Output the [x, y] coordinate of the center of the cell containing the given text.  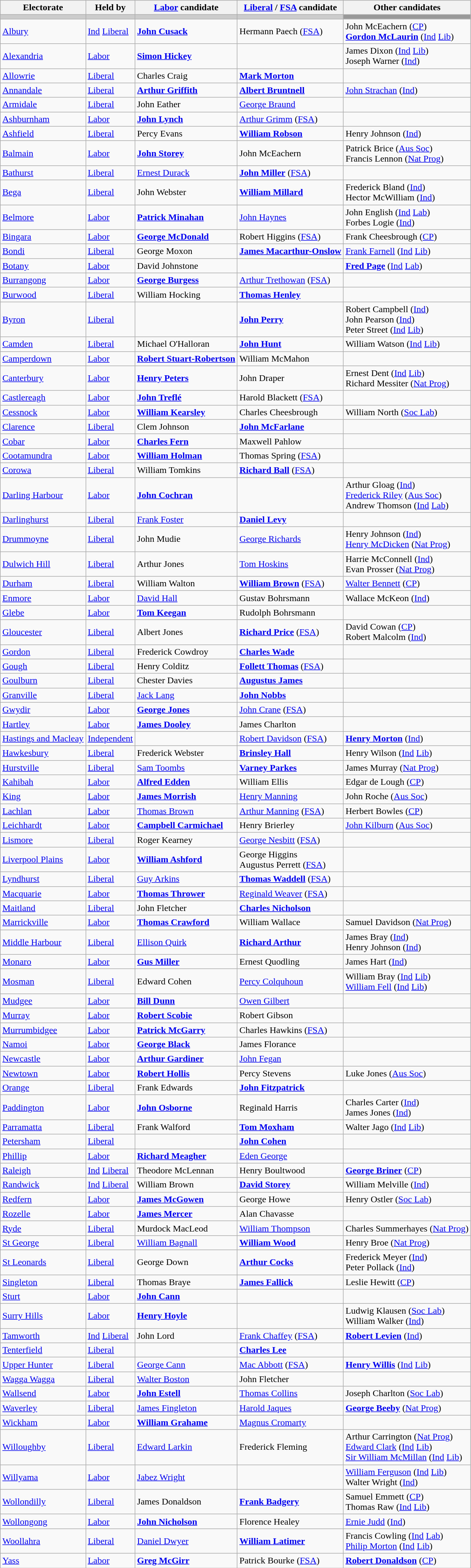
Goulburn [43, 681]
Daniel Levy [291, 520]
Lismore [43, 840]
Michael O'Halloran [186, 344]
John Storey [186, 153]
Leslie Hewitt (CP) [407, 1282]
Ashfield [43, 133]
Frank Farnell (Ind Lib) [407, 251]
Camperdown [43, 359]
Joseph Charlton (Soc Lab) [407, 1393]
Sturt [43, 1297]
Castlereagh [43, 398]
James Bray (Ind) Henry Johnson (Ind) [407, 942]
George Jones [186, 709]
George Braund [291, 105]
Simon Hickey [186, 56]
Newtown [43, 1073]
William McMahon [291, 359]
Brinsley Hall [291, 753]
Henry Peters [186, 378]
John Estell [186, 1393]
John Osborne [186, 1107]
Hermann Paech (FSA) [291, 31]
Thomas Braye [186, 1282]
Guy Arkins [186, 879]
Willoughby [43, 1447]
Richard Meagher [186, 1156]
James Donaldson [186, 1502]
Durham [43, 584]
Armidale [43, 105]
Walter Bennett (CP) [407, 584]
John Mudie [186, 539]
George Moxon [186, 251]
William Brown [186, 1185]
Augustus James [291, 681]
Follett Thomas (FSA) [291, 666]
William Robson [291, 133]
David Cowan (CP) Robert Malcolm (Ind) [407, 632]
Arthur Jones [186, 564]
Namoi [43, 1044]
Lachlan [43, 811]
Robert Campbell (Ind) John Pearson (Ind) Peter Street (Ind Lib) [407, 319]
Henry Hoyle [186, 1316]
Randwick [43, 1185]
Francis Cowling (Ind Lab) Philip Morton (Ind Lib) [407, 1541]
Frank Walford [186, 1127]
Arthur Cocks [291, 1262]
Tamworth [43, 1336]
Labor candidate [186, 8]
George Burgess [186, 280]
Tom Hoskins [291, 564]
John Miller (FSA) [291, 173]
Ernie Judd (Ind) [407, 1521]
Clarence [43, 427]
Marrickville [43, 922]
Alan Chavasse [291, 1214]
George Black [186, 1044]
Held by [110, 8]
John Roche (Aus Soc) [407, 797]
George Cann [186, 1365]
Frank Edwards [186, 1088]
John Cusack [186, 31]
Edward Cohen [186, 981]
Chester Davies [186, 681]
Darlinghurst [43, 520]
Henry Johnson (Ind) [407, 133]
Wollongong [43, 1521]
Mark Morton [291, 76]
Frank Foster [186, 520]
Corowa [43, 470]
William Hocking [186, 295]
Wagga Wagga [43, 1379]
William Melville (Ind) [407, 1185]
Arthur Gloag (Ind) Frederick Riley (Aus Soc) Andrew Thomson (Ind Lab) [407, 495]
Gustav Bohrsmann [291, 598]
Gordon [43, 652]
Henry Manning [291, 797]
Henry Willis (Ind Lib) [407, 1365]
Thomas Crawford [186, 922]
Kahibah [43, 782]
William Latimer [291, 1541]
Jack Lang [186, 695]
Robert Gibson [291, 1015]
Phillip [43, 1156]
William Bray (Ind Lib) William Fell (Ind Lib) [407, 981]
Edgar de Lough (CP) [407, 782]
George Howe [291, 1199]
James Fallick [291, 1282]
Thomas Spring (FSA) [291, 455]
Cessnock [43, 412]
Ellison Quirk [186, 942]
Owen Gilbert [291, 1001]
Frank Chaffey (FSA) [291, 1336]
Charles Nicholson [291, 908]
Patrick Bourke (FSA) [291, 1560]
Wallsend [43, 1393]
Cobar [43, 441]
St George [43, 1243]
Charles Lee [291, 1350]
Hastings and Macleay [43, 738]
John Nobbs [291, 695]
Sam Toombs [186, 768]
Reginald Harris [291, 1107]
Bill Dunn [186, 1001]
James Mercer [186, 1214]
Charles Hawkins (FSA) [291, 1030]
Arthur Trethowan (FSA) [291, 280]
Henry Morton (Ind) [407, 738]
John McEachern [291, 153]
Arthur Griffith [186, 90]
Wickham [43, 1422]
Lyndhurst [43, 879]
John Webster [186, 192]
James Dooley [186, 724]
William Wallace [291, 922]
John Eather [186, 105]
James Macarthur-Onslow [291, 251]
David Johnstone [186, 266]
James Florance [291, 1044]
Alexandria [43, 56]
Paddington [43, 1107]
Thomas Henley [291, 295]
Murrumbidgee [43, 1030]
Robert Stuart-Robertson [186, 359]
William Bagnall [186, 1243]
Henry Wilson (Ind Lib) [407, 753]
Gus Miller [186, 962]
Surry Hills [43, 1316]
Harrie McConnell (Ind) Evan Prosser (Nat Prog) [407, 564]
Ashburnham [43, 119]
George HigginsAugustus Perrett (FSA) [291, 859]
John Cohen [291, 1141]
Frederick Webster [186, 753]
Richard Ball (FSA) [291, 470]
George Briner (CP) [407, 1170]
John Haynes [291, 217]
Monaro [43, 962]
William Ashford [186, 859]
Independent [110, 738]
Granville [43, 695]
Darling Harbour [43, 495]
Petersham [43, 1141]
Magnus Cromarty [291, 1422]
William North (Soc Lab) [407, 412]
Edward Larkin [186, 1447]
Annandale [43, 90]
Willyama [43, 1477]
John Cochran [186, 495]
Ryde [43, 1228]
Frederick Bland (Ind) Hector McWilliam (Ind) [407, 192]
Upper Hunter [43, 1365]
Parramatta [43, 1127]
Ernest Durack [186, 173]
William Walton [186, 584]
John Hunt [291, 344]
Jabez Wright [186, 1477]
Liberal / FSA candidate [291, 8]
Harold Jaques [291, 1408]
Charles Craig [186, 76]
Ernest Dent (Ind Lib) Richard Messiter (Nat Prog) [407, 378]
King [43, 797]
Bathurst [43, 173]
Botany [43, 266]
Gwydir [43, 709]
John English (Ind Lab) Forbes Logie (Ind) [407, 217]
Alfred Edden [186, 782]
John Cann [186, 1297]
Roger Kearney [186, 840]
Maxwell Pahlow [291, 441]
Henry Boultwood [291, 1170]
Cootamundra [43, 455]
Bondi [43, 251]
Thomas Thrower [186, 894]
Samuel Emmett (CP) Thomas Raw (Ind Lib) [407, 1502]
Tenterfield [43, 1350]
Bega [43, 192]
Mudgee [43, 1001]
Robert Higgins (FSA) [291, 237]
James Fingleton [186, 1408]
Wollondilly [43, 1502]
Walter Jago (Ind Lib) [407, 1127]
Richard Arthur [291, 942]
Herbert Bowles (CP) [407, 811]
James Morrish [186, 797]
Middle Harbour [43, 942]
Camden [43, 344]
David Hall [186, 598]
George McDonald [186, 237]
Albert Jones [186, 632]
Thomas Waddell (FSA) [291, 879]
Frederick Fleming [291, 1447]
Henry Broe (Nat Prog) [407, 1243]
Mac Abbott (FSA) [291, 1365]
Tom Moxham [291, 1127]
Redfern [43, 1199]
Maitland [43, 908]
Singleton [43, 1282]
George Beeby (Nat Prog) [407, 1408]
Greg McGirr [186, 1560]
Henry Ostler (Soc Lab) [407, 1199]
Woollahra [43, 1541]
Patrick McGarry [186, 1030]
Charles Carter (Ind) James Jones (Ind) [407, 1107]
St Leonards [43, 1262]
Ludwig Klausen (Soc Lab) William Walker (Ind) [407, 1316]
John Draper [291, 378]
Samuel Davidson (Nat Prog) [407, 922]
Byron [43, 319]
Leichhardt [43, 825]
John Perry [291, 319]
Campbell Carmichael [186, 825]
Varney Parkes [291, 768]
Balmain [43, 153]
Yass [43, 1560]
Arthur Carrington (Nat Prog) Edward Clark (Ind Lib) Sir William McMillan (Ind Lib) [407, 1447]
William Holman [186, 455]
Robert Scobie [186, 1015]
James Hart (Ind) [407, 962]
John Fitzpatrick [291, 1088]
Clem Johnson [186, 427]
Tom Keegan [186, 613]
Arthur Gardiner [186, 1059]
John Nicholson [186, 1521]
Waverley [43, 1408]
Daniel Dwyer [186, 1541]
Wallace McKeon (Ind) [407, 598]
Macquarie [43, 894]
Henry Brierley [291, 825]
George Nesbitt (FSA) [291, 840]
Harold Blackett (FSA) [291, 398]
John McFarlane [291, 427]
Glebe [43, 613]
Robert Davidson (FSA) [291, 738]
Patrick Minahan [186, 217]
Arthur Manning (FSA) [291, 811]
James Dixon (Ind Lib) Joseph Warner (Ind) [407, 56]
Allowrie [43, 76]
Arthur Grimm (FSA) [291, 119]
Frederick Meyer (Ind) Peter Pollack (Ind) [407, 1262]
Reginald Weaver (FSA) [291, 894]
James Charlton [291, 724]
James McGowen [186, 1199]
Charles Fern [186, 441]
Thomas Brown [186, 811]
Charles Summerhayes (Nat Prog) [407, 1228]
William Grahame [186, 1422]
Charles Cheesbrough [291, 412]
John Lord [186, 1336]
Henry Johnson (Ind) Henry McDicken (Nat Prog) [407, 539]
Percy Stevens [291, 1073]
Albury [43, 31]
Gloucester [43, 632]
William Kearsley [186, 412]
William Ferguson (Ind Lib) Walter Wright (Ind) [407, 1477]
John Fegan [291, 1059]
Murdock MacLeod [186, 1228]
Theodore McLennan [186, 1170]
Rudolph Bohrsmann [291, 613]
Henry Colditz [186, 666]
Fred Page (Ind Lab) [407, 266]
Albert Bruntnell [291, 90]
Murray [43, 1015]
Canterbury [43, 378]
Frank Badgery [291, 1502]
Percy Colquhoun [291, 981]
Luke Jones (Aus Soc) [407, 1073]
Hurstville [43, 768]
Charles Wade [291, 652]
William Ellis [291, 782]
John Lynch [186, 119]
Florence Healey [291, 1521]
James Murray (Nat Prog) [407, 768]
Rozelle [43, 1214]
Drummoyne [43, 539]
Burwood [43, 295]
John Crane (FSA) [291, 709]
Patrick Brice (Aus Soc) Francis Lennon (Nat Prog) [407, 153]
Belmore [43, 217]
Frank Cheesbrough (CP) [407, 237]
John Treflé [186, 398]
Gough [43, 666]
John McEachern (CP) Gordon McLaurin (Ind Lib) [407, 31]
George Down [186, 1262]
William Brown (FSA) [291, 584]
William Thompson [291, 1228]
Percy Evans [186, 133]
Orange [43, 1088]
Ernest Quodling [291, 962]
Hawkesbury [43, 753]
Electorate [43, 8]
Richard Price (FSA) [291, 632]
Dulwich Hill [43, 564]
William Wood [291, 1243]
William Millard [291, 192]
Frederick Cowdroy [186, 652]
Walter Boston [186, 1379]
John Kilburn (Aus Soc) [407, 825]
Hartley [43, 724]
Liverpool Plains [43, 859]
Robert Levien (Ind) [407, 1336]
Eden George [291, 1156]
Enmore [43, 598]
John Strachan (Ind) [407, 90]
William Tomkins [186, 470]
David Storey [291, 1185]
Robert Hollis [186, 1073]
William Watson (Ind Lib) [407, 344]
Other candidates [407, 8]
Burrangong [43, 280]
George Richards [291, 539]
Bingara [43, 237]
Raleigh [43, 1170]
Mosman [43, 981]
Robert Donaldson (CP) [407, 1560]
Thomas Collins [291, 1393]
Newcastle [43, 1059]
